Identify which cell holds the provided text, then report its (X, Y) central coordinate. 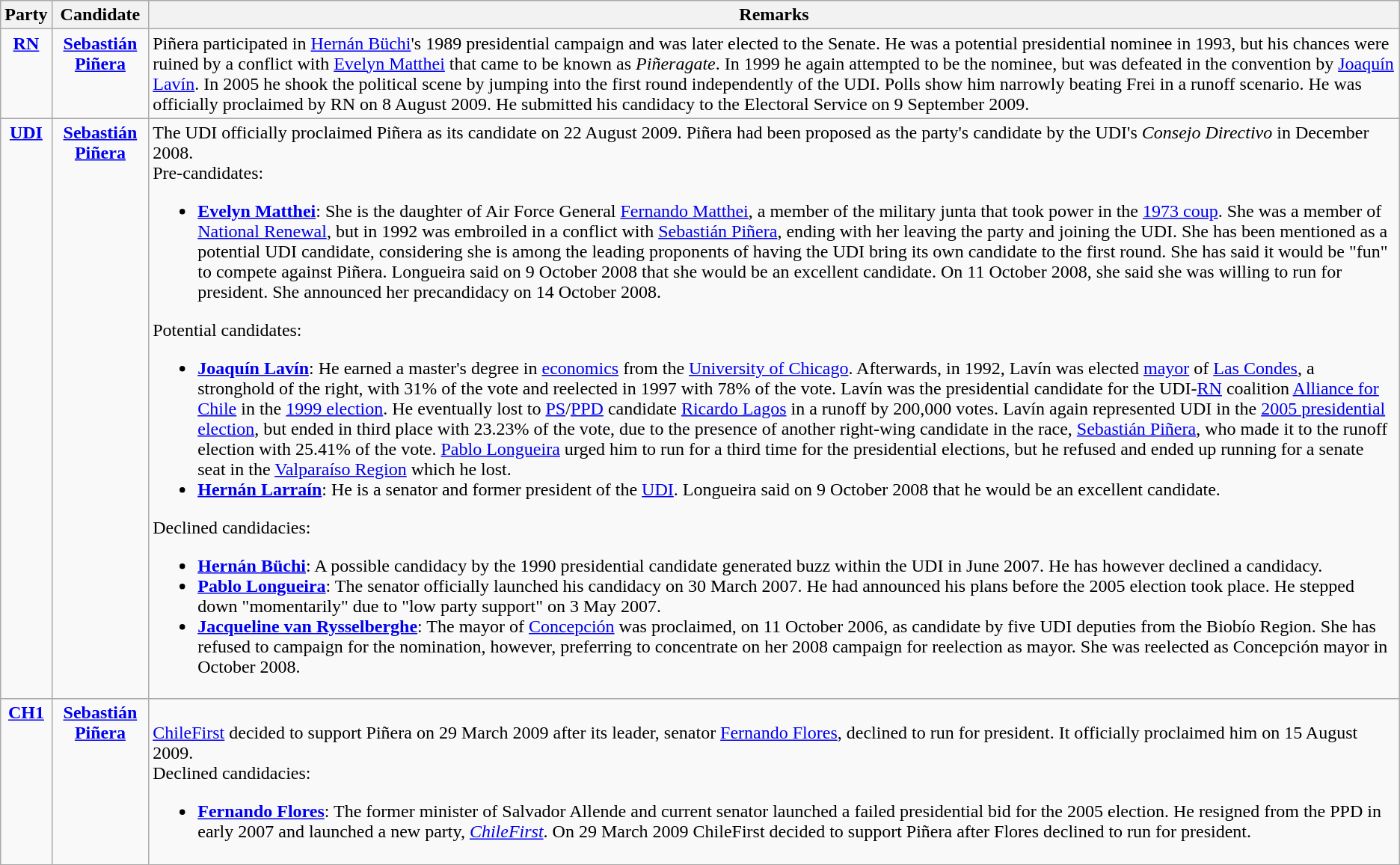
Party (26, 15)
Candidate (100, 15)
CH1 (26, 781)
RN (26, 73)
Remarks (775, 15)
UDI (26, 409)
